For the text-containing cell, return its midpoint in (X, Y) coordinate format. 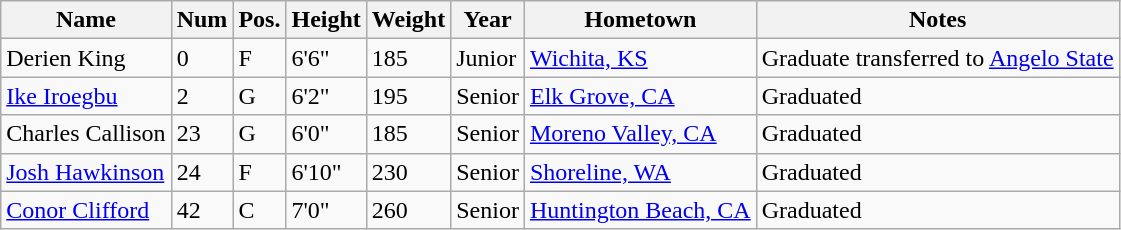
Notes (938, 20)
Junior (488, 58)
230 (408, 172)
Moreno Valley, CA (640, 134)
Weight (408, 20)
260 (408, 210)
6'10" (326, 172)
0 (202, 58)
Huntington Beach, CA (640, 210)
Josh Hawkinson (86, 172)
6'6" (326, 58)
42 (202, 210)
2 (202, 96)
Pos. (260, 20)
Hometown (640, 20)
Year (488, 20)
Height (326, 20)
24 (202, 172)
Charles Callison (86, 134)
Ike Iroegbu (86, 96)
C (260, 210)
6'0" (326, 134)
Elk Grove, CA (640, 96)
7'0" (326, 210)
Shoreline, WA (640, 172)
Name (86, 20)
Num (202, 20)
Wichita, KS (640, 58)
6'2" (326, 96)
Derien King (86, 58)
23 (202, 134)
195 (408, 96)
Conor Clifford (86, 210)
Graduate transferred to Angelo State (938, 58)
